Output the (X, Y) coordinate of the center of the cell containing the given text.  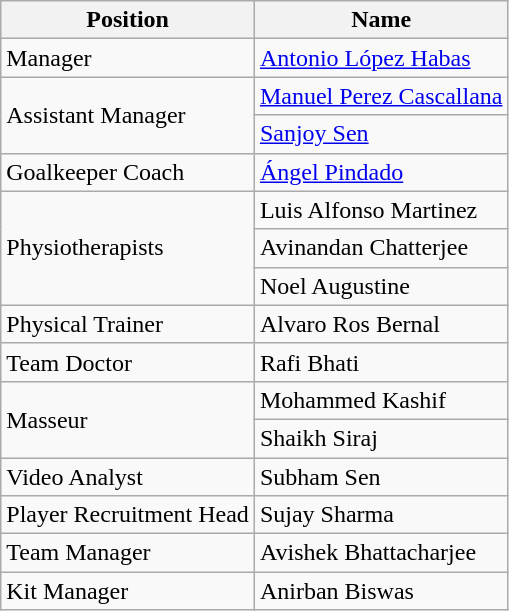
Sujay Sharma (381, 515)
Mohammed Kashif (381, 400)
Assistant Manager (128, 115)
Physical Trainer (128, 324)
Player Recruitment Head (128, 515)
Physiotherapists (128, 248)
Noel Augustine (381, 286)
Kit Manager (128, 591)
Goalkeeper Coach (128, 172)
Video Analyst (128, 477)
Manuel Perez Cascallana (381, 96)
Masseur (128, 419)
Avishek Bhattacharjee (381, 553)
Manager (128, 58)
Shaikh Siraj (381, 438)
Team Manager (128, 553)
Antonio López Habas (381, 58)
Avinandan Chatterjee (381, 248)
Sanjoy Sen (381, 134)
Position (128, 20)
Name (381, 20)
Rafi Bhati (381, 362)
Anirban Biswas (381, 591)
Luis Alfonso Martinez (381, 210)
Ángel Pindado (381, 172)
Alvaro Ros Bernal (381, 324)
Team Doctor (128, 362)
Subham Sen (381, 477)
